Determine the (X, Y) coordinate at the center of the cell enclosing the given text.  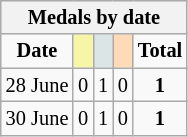
Medals by date (94, 17)
28 June (38, 85)
30 June (38, 118)
Total (160, 51)
Date (38, 51)
